Output the [x, y] coordinate of the center of the cell containing the given text.  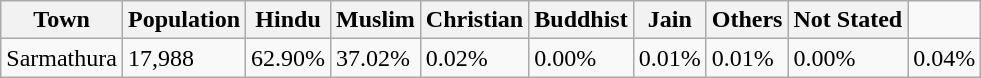
Christian [474, 20]
Sarmathura [62, 58]
62.90% [288, 58]
Not Stated [848, 20]
37.02% [376, 58]
0.04% [944, 58]
Population [184, 20]
Others [747, 20]
Muslim [376, 20]
Jain [670, 20]
Town [62, 20]
Buddhist [581, 20]
Hindu [288, 20]
0.02% [474, 58]
17,988 [184, 58]
